Pinpoint the cell where the given text exists, returning its (x, y) midpoint coordinate. 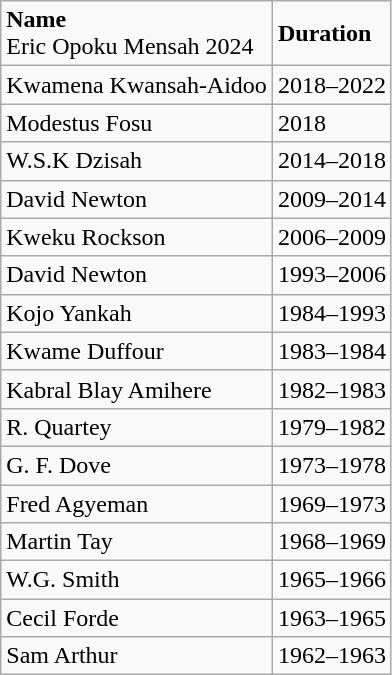
Fred Agyeman (137, 503)
NameEric Opoku Mensah 2024 (137, 34)
G. F. Dove (137, 465)
1982–1983 (332, 389)
W.S.K Dzisah (137, 161)
2018–2022 (332, 85)
1965–1966 (332, 580)
Kabral Blay Amihere (137, 389)
Kwamena Kwansah-Aidoo (137, 85)
Kojo Yankah (137, 313)
Modestus Fosu (137, 123)
2009–2014 (332, 199)
R. Quartey (137, 427)
Kweku Rockson (137, 237)
1963–1965 (332, 618)
1979–1982 (332, 427)
2018 (332, 123)
Duration (332, 34)
1984–1993 (332, 313)
Sam Arthur (137, 656)
Kwame Duffour (137, 351)
Cecil Forde (137, 618)
2014–2018 (332, 161)
1983–1984 (332, 351)
1973–1978 (332, 465)
W.G. Smith (137, 580)
1968–1969 (332, 542)
Martin Tay (137, 542)
2006–2009 (332, 237)
1969–1973 (332, 503)
1962–1963 (332, 656)
1993–2006 (332, 275)
